Provide the [X, Y] coordinate of the cell's center where the given text is located.  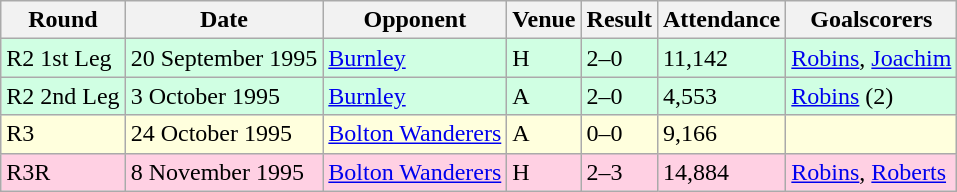
11,142 [721, 58]
24 October 1995 [224, 134]
Goalscorers [872, 20]
Attendance [721, 20]
R3 [63, 134]
0–0 [619, 134]
9,166 [721, 134]
14,884 [721, 172]
Result [619, 20]
2–3 [619, 172]
Round [63, 20]
Robins, Roberts [872, 172]
Robins, Joachim [872, 58]
R2 1st Leg [63, 58]
4,553 [721, 96]
8 November 1995 [224, 172]
3 October 1995 [224, 96]
Opponent [415, 20]
Venue [544, 20]
R2 2nd Leg [63, 96]
20 September 1995 [224, 58]
Date [224, 20]
Robins (2) [872, 96]
R3R [63, 172]
